From the cell containing the given text, extract its center point as (x, y) coordinate. 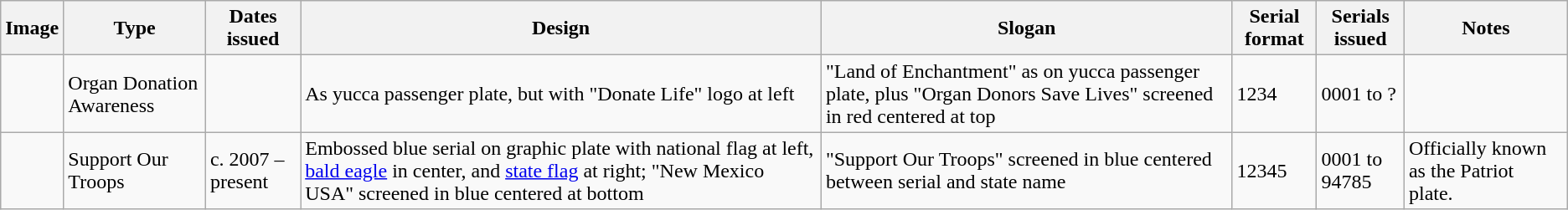
Organ Donation Awareness (135, 94)
Design (561, 28)
Officially known as the Patriot plate. (1486, 171)
c. 2007 – present (253, 171)
0001 to ? (1360, 94)
12345 (1275, 171)
Notes (1486, 28)
Dates issued (253, 28)
0001 to 94785 (1360, 171)
Type (135, 28)
Serial format (1275, 28)
As yucca passenger plate, but with "Donate Life" logo at left (561, 94)
"Land of Enchantment" as on yucca passenger plate, plus "Organ Donors Save Lives" screened in red centered at top (1026, 94)
Support Our Troops (135, 171)
Slogan (1026, 28)
"Support Our Troops" screened in blue centered between serial and state name (1026, 171)
Image (32, 28)
1234 (1275, 94)
Serials issued (1360, 28)
